Return the [x, y] coordinate for the center point of the cell that contains the specified text.  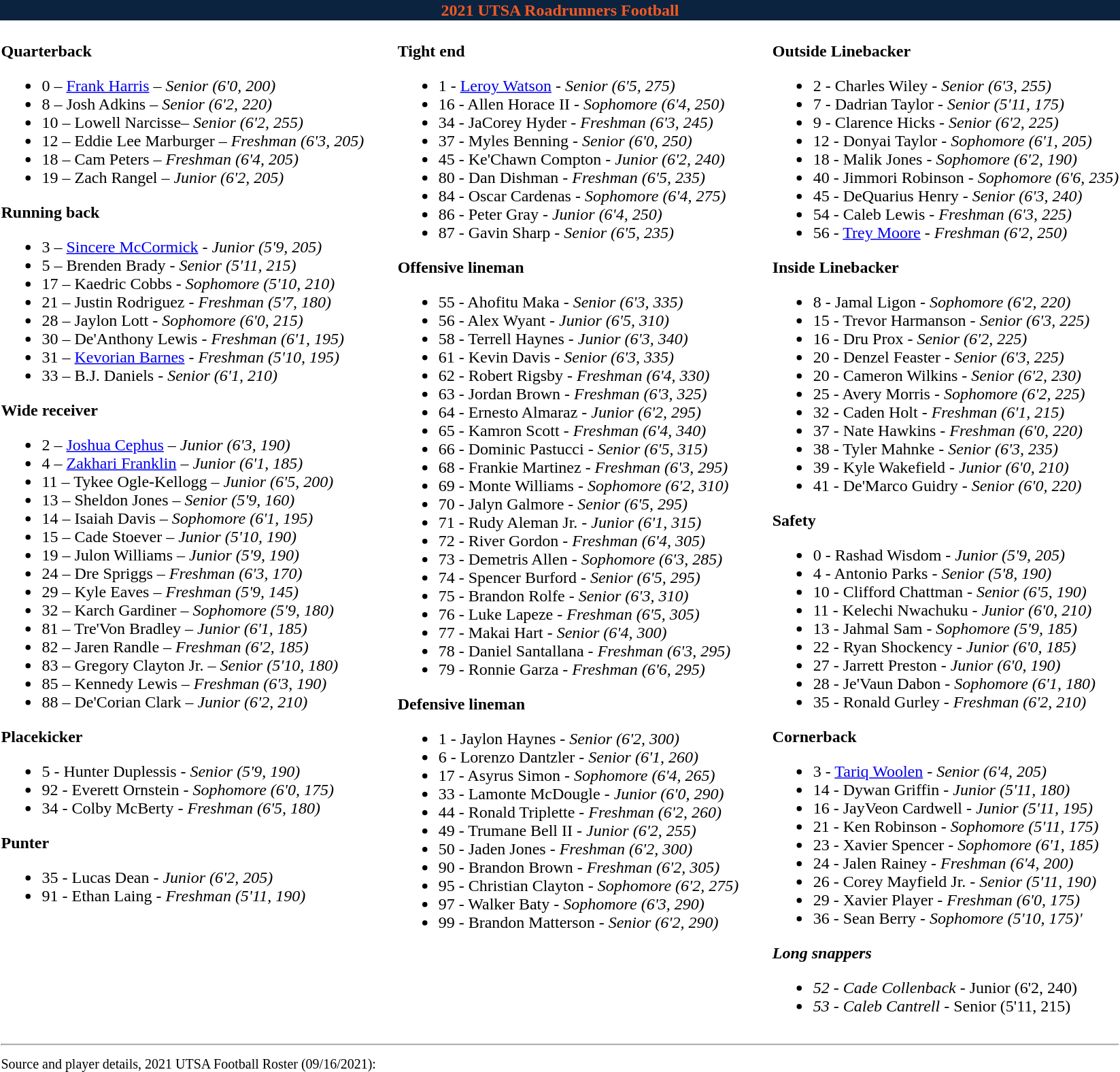
2021 UTSA Roadrunners Football [560, 10]
